Search for the cell housing the specified text and yield its (x, y) center coordinate. 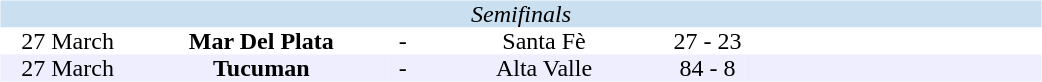
Tucuman (262, 68)
84 - 8 (707, 68)
Santa Fè (544, 42)
Mar Del Plata (262, 42)
Alta Valle (544, 68)
Semifinals (520, 14)
27 - 23 (707, 42)
